Scan for the cell matching the given text and deliver its (x, y) coordinate at center. 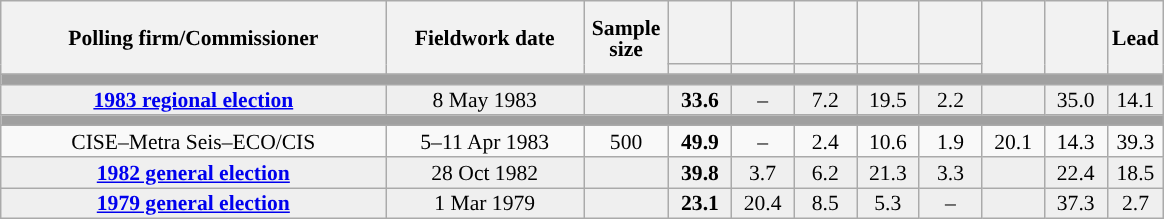
Fieldwork date (485, 38)
20.1 (1014, 142)
39.3 (1136, 142)
1983 regional election (194, 100)
5.3 (888, 204)
33.6 (700, 100)
8 May 1983 (485, 100)
23.1 (700, 204)
39.8 (700, 172)
3.7 (762, 172)
8.5 (826, 204)
14.1 (1136, 100)
2.2 (950, 100)
7.2 (826, 100)
2.4 (826, 142)
Lead (1136, 38)
37.3 (1076, 204)
1.9 (950, 142)
1979 general election (194, 204)
500 (626, 142)
19.5 (888, 100)
35.0 (1076, 100)
10.6 (888, 142)
6.2 (826, 172)
1 Mar 1979 (485, 204)
28 Oct 1982 (485, 172)
5–11 Apr 1983 (485, 142)
Polling firm/Commissioner (194, 38)
2.7 (1136, 204)
CISE–Metra Seis–ECO/CIS (194, 142)
14.3 (1076, 142)
22.4 (1076, 172)
21.3 (888, 172)
49.9 (700, 142)
1982 general election (194, 172)
20.4 (762, 204)
18.5 (1136, 172)
Sample size (626, 38)
3.3 (950, 172)
